Identify which cell holds the provided text, then report its (X, Y) central coordinate. 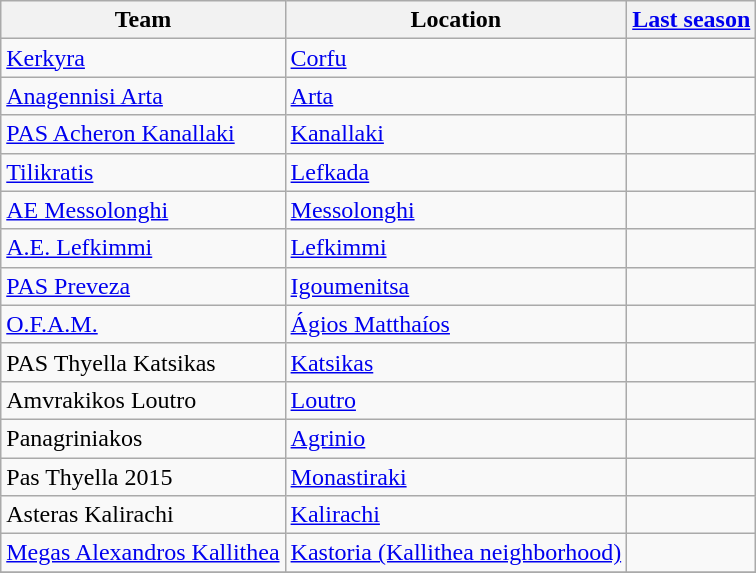
Corfu (456, 58)
Agrinio (456, 438)
Loutro (456, 400)
Ágios Matthaíos (456, 324)
Anagennisi Arta (143, 96)
Asteras Kalirachi (143, 515)
A.E. Lefkimmi (143, 248)
Lefkada (456, 172)
Messolonghi (456, 210)
Kalirachi (456, 515)
Pas Thyella 2015 (143, 477)
Igoumenitsa (456, 286)
Team (143, 20)
Arta (456, 96)
AE Messolonghi (143, 210)
PAS Acheron Kanallaki (143, 134)
Tilikratis (143, 172)
Panagriniakos (143, 438)
Monastiraki (456, 477)
Lefkimmi (456, 248)
Last season (692, 20)
PAS Thyella Katsikas (143, 362)
Amvrakikos Loutro (143, 400)
Kanallaki (456, 134)
Katsikas (456, 362)
O.F.A.M. (143, 324)
Location (456, 20)
Kastoria (Kallithea neighborhood) (456, 553)
Megas Alexandros Kallithea (143, 553)
Kerkyra (143, 58)
PAS Preveza (143, 286)
